Scan for the cell matching the given text and deliver its [x, y] coordinate at center. 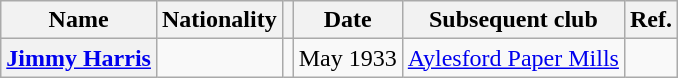
Name [79, 20]
Aylesford Paper Mills [513, 58]
Jimmy Harris [79, 58]
May 1933 [348, 58]
Date [348, 20]
Subsequent club [513, 20]
Ref. [650, 20]
Nationality [219, 20]
